Return the [X, Y] coordinate for the center point of the cell that contains the specified text.  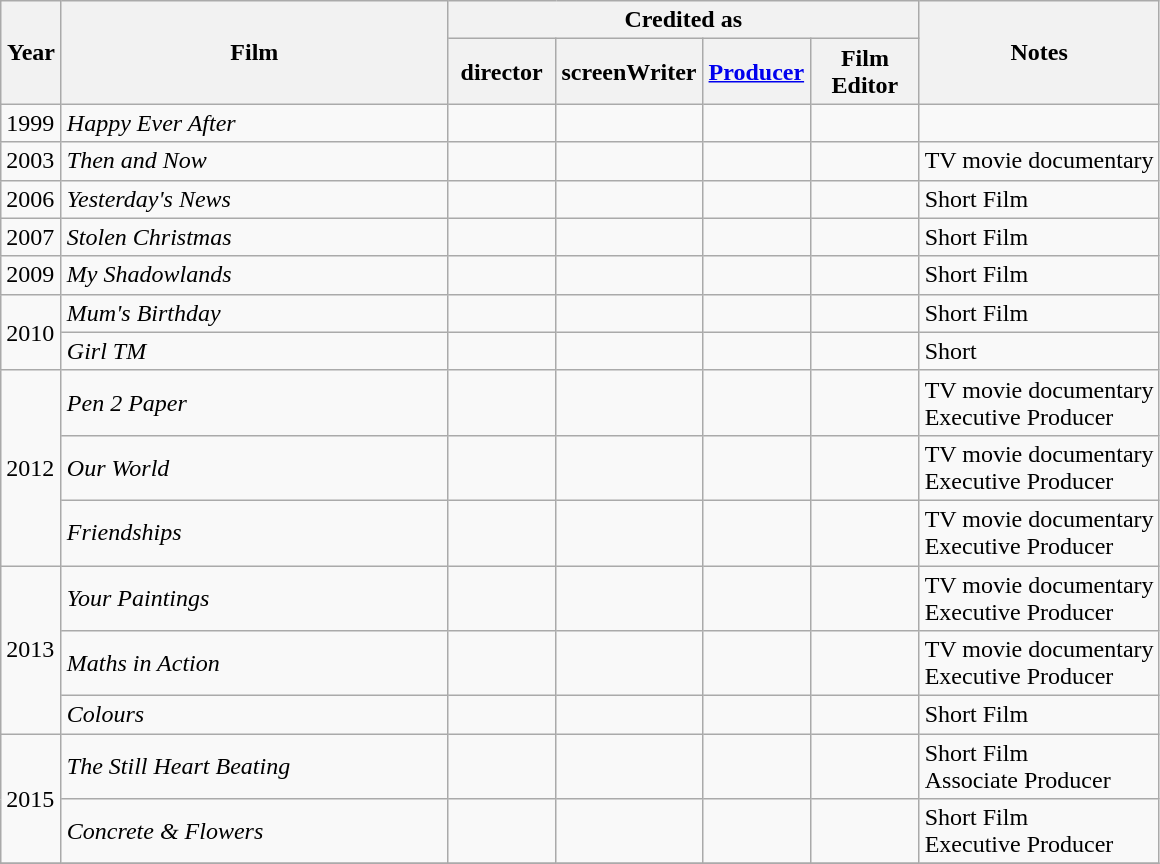
Year [32, 52]
Pen 2 Paper [254, 402]
The Still Heart Beating [254, 766]
2015 [32, 799]
Then and Now [254, 161]
Our World [254, 468]
2012 [32, 468]
Happy Ever After [254, 123]
Maths in Action [254, 664]
Concrete & Flowers [254, 832]
Friendships [254, 532]
2010 [32, 332]
Short FilmExecutive Producer [1039, 832]
Your Paintings [254, 598]
2006 [32, 199]
Colours [254, 715]
Credited as [683, 20]
2007 [32, 237]
Girl TM [254, 351]
Producer [756, 72]
Mum's Birthday [254, 313]
1999 [32, 123]
2013 [32, 650]
2009 [32, 275]
director [502, 72]
Yesterday's News [254, 199]
2003 [32, 161]
Short [1039, 351]
Film [254, 52]
Short FilmAssociate Producer [1039, 766]
Notes [1039, 52]
My Shadowlands [254, 275]
TV movie documentary [1039, 161]
Stolen Christmas [254, 237]
Film Editor [866, 72]
screenWriter [629, 72]
